Capture the cell that displays the provided text and extract its [X, Y] central coordinate. 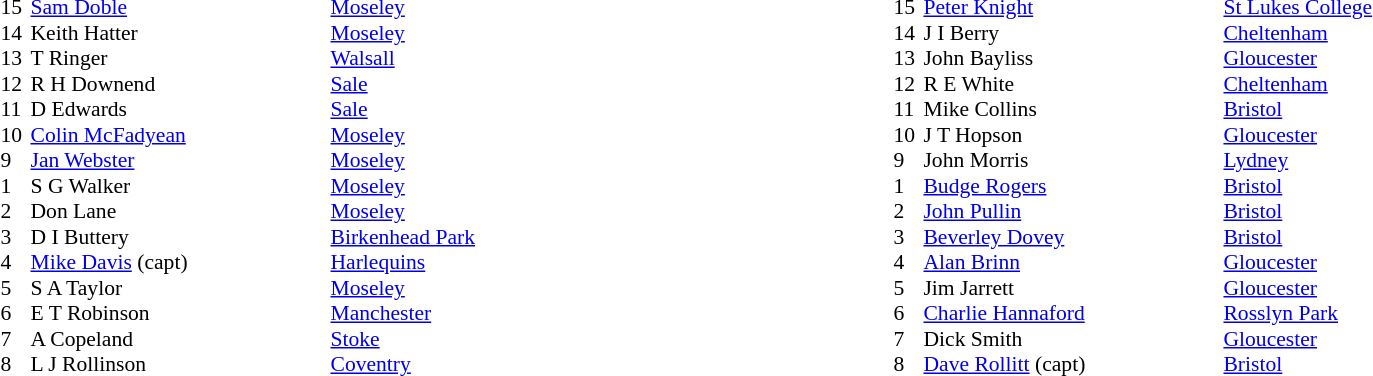
Keith Hatter [180, 33]
E T Robinson [180, 313]
J I Berry [1073, 33]
Alan Brinn [1073, 263]
Colin McFadyean [180, 135]
A Copeland [180, 339]
Jan Webster [180, 161]
J T Hopson [1073, 135]
D Edwards [180, 109]
T Ringer [180, 59]
John Morris [1073, 161]
Harlequins [402, 263]
D I Buttery [180, 237]
Dick Smith [1073, 339]
Don Lane [180, 211]
Lydney [1298, 161]
Mike Davis (capt) [180, 263]
R H Downend [180, 84]
Walsall [402, 59]
Budge Rogers [1073, 186]
John Bayliss [1073, 59]
Charlie Hannaford [1073, 313]
Mike Collins [1073, 109]
Rosslyn Park [1298, 313]
S A Taylor [180, 288]
R E White [1073, 84]
Stoke [402, 339]
Jim Jarrett [1073, 288]
Manchester [402, 313]
Birkenhead Park [402, 237]
Beverley Dovey [1073, 237]
S G Walker [180, 186]
John Pullin [1073, 211]
